Detect which cell encompasses the target text, then output its [X, Y] center coordinate. 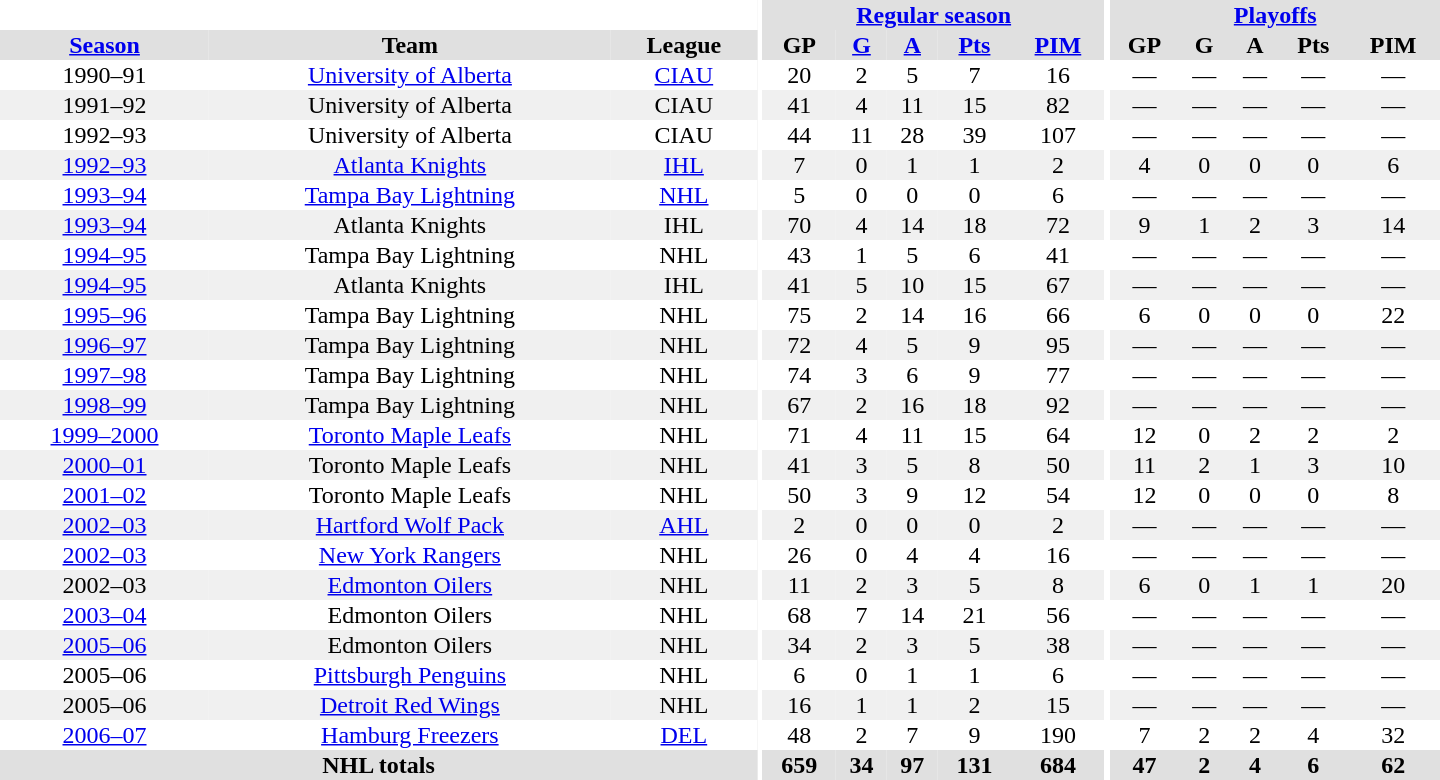
1990–91 [104, 75]
71 [800, 435]
Regular season [934, 15]
82 [1058, 105]
1997–98 [104, 375]
39 [974, 135]
28 [912, 135]
NHL totals [378, 765]
AHL [684, 525]
44 [800, 135]
Season [104, 45]
92 [1058, 405]
684 [1058, 765]
74 [800, 375]
75 [800, 315]
22 [1393, 315]
Detroit Red Wings [410, 705]
1999–2000 [104, 435]
66 [1058, 315]
Hamburg Freezers [410, 735]
77 [1058, 375]
97 [912, 765]
62 [1393, 765]
New York Rangers [410, 555]
95 [1058, 345]
32 [1393, 735]
Hartford Wolf Pack [410, 525]
DEL [684, 735]
Playoffs [1275, 15]
47 [1144, 765]
131 [974, 765]
70 [800, 225]
League [684, 45]
190 [1058, 735]
2006–07 [104, 735]
1995–96 [104, 315]
68 [800, 615]
Pittsburgh Penguins [410, 675]
107 [1058, 135]
1996–97 [104, 345]
659 [800, 765]
2001–02 [104, 495]
21 [974, 615]
2003–04 [104, 615]
54 [1058, 495]
56 [1058, 615]
26 [800, 555]
38 [1058, 645]
Team [410, 45]
1991–92 [104, 105]
43 [800, 255]
1998–99 [104, 405]
64 [1058, 435]
2000–01 [104, 465]
48 [800, 735]
